Capture the cell that displays the provided text and extract its [x, y] central coordinate. 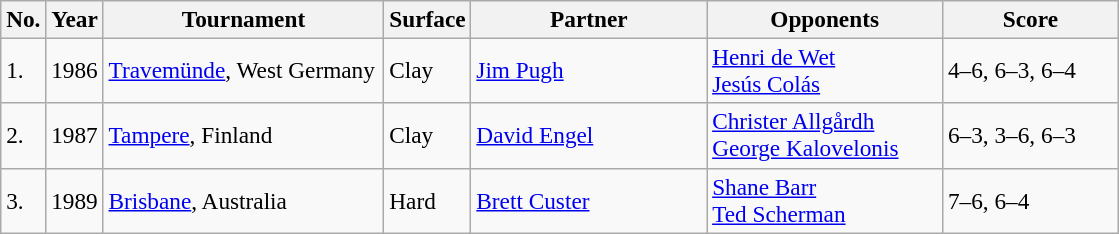
David Engel [589, 136]
No. [24, 19]
Henri de Wet Jesús Colás [825, 70]
Tournament [244, 19]
Year [74, 19]
1986 [74, 70]
Surface [428, 19]
Score [1031, 19]
Christer Allgårdh George Kalovelonis [825, 136]
7–6, 6–4 [1031, 200]
2. [24, 136]
6–3, 3–6, 6–3 [1031, 136]
Tampere, Finland [244, 136]
Brisbane, Australia [244, 200]
Partner [589, 19]
Travemünde, West Germany [244, 70]
1987 [74, 136]
4–6, 6–3, 6–4 [1031, 70]
Brett Custer [589, 200]
Jim Pugh [589, 70]
Opponents [825, 19]
Hard [428, 200]
1. [24, 70]
Shane Barr Ted Scherman [825, 200]
1989 [74, 200]
3. [24, 200]
